Extract the [X, Y] coordinate from the center of the cell holding the provided text.  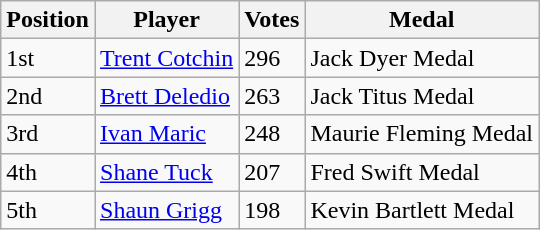
207 [272, 172]
Kevin Bartlett Medal [422, 210]
Position [48, 20]
Shane Tuck [166, 172]
198 [272, 210]
3rd [48, 134]
Votes [272, 20]
248 [272, 134]
Jack Dyer Medal [422, 58]
Fred Swift Medal [422, 172]
1st [48, 58]
2nd [48, 96]
Brett Deledio [166, 96]
Maurie Fleming Medal [422, 134]
Player [166, 20]
Medal [422, 20]
296 [272, 58]
5th [48, 210]
Trent Cotchin [166, 58]
4th [48, 172]
Ivan Maric [166, 134]
Jack Titus Medal [422, 96]
Shaun Grigg [166, 210]
263 [272, 96]
